Identify which cell holds the provided text, then report its [X, Y] central coordinate. 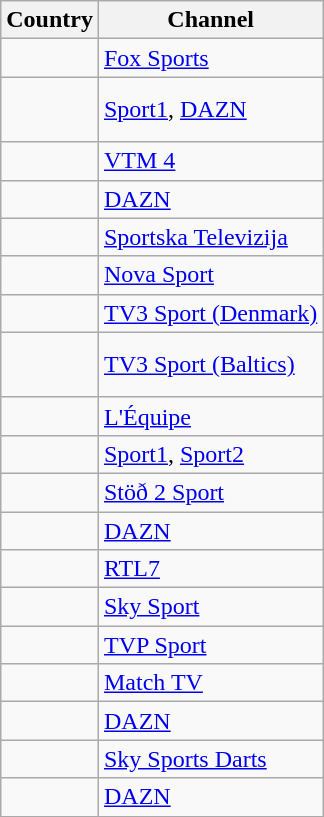
RTL7 [210, 569]
Nova Sport [210, 275]
TVP Sport [210, 645]
VTM 4 [210, 161]
Channel [210, 20]
Fox Sports [210, 58]
Country [50, 20]
TV3 Sport (Denmark) [210, 313]
Sky Sport [210, 607]
Sky Sports Darts [210, 759]
Stöð 2 Sport [210, 492]
Sportska Televizija [210, 237]
Sport1, Sport2 [210, 454]
L'Équipe [210, 416]
Sport1, DAZN [210, 110]
Match TV [210, 683]
TV3 Sport (Baltics) [210, 364]
